Find where the given text appears and provide that cell's center as [X, Y] coordinate. 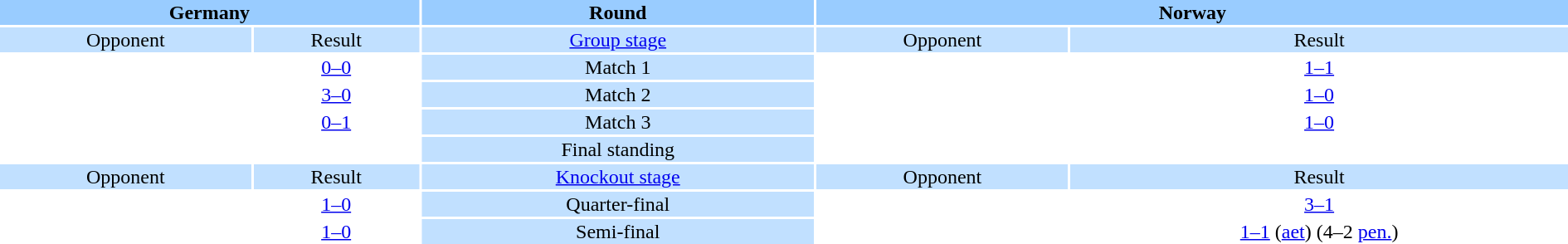
Round [618, 12]
Norway [1193, 12]
Knockout stage [618, 177]
3–1 [1319, 204]
Match 1 [618, 67]
Semi-final [618, 232]
0–1 [337, 122]
Match 2 [618, 95]
Group stage [618, 40]
1–1 (aet) (4–2 pen.) [1319, 232]
Final standing [618, 149]
1–1 [1319, 67]
Match 3 [618, 122]
3–0 [337, 95]
0–0 [337, 67]
Quarter-final [618, 204]
Germany [209, 12]
